Locate the cell with the specified text and output its [x, y] center coordinate. 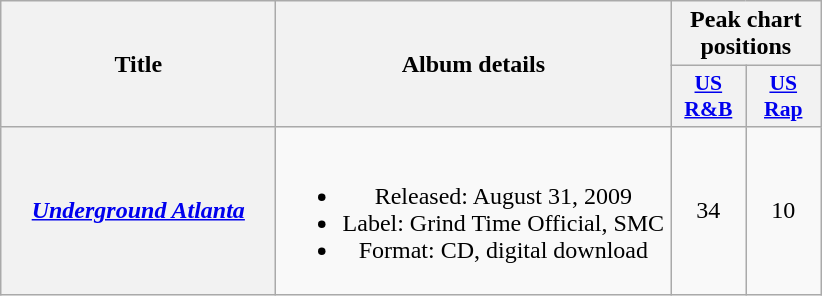
USR&B [708, 96]
Title [138, 64]
Album details [474, 64]
10 [784, 210]
Underground Atlanta [138, 210]
Released: August 31, 2009Label: Grind Time Official, SMCFormat: CD, digital download [474, 210]
34 [708, 210]
USRap [784, 96]
Peak chart positions [746, 34]
